Detect which cell encompasses the target text, then output its (x, y) center coordinate. 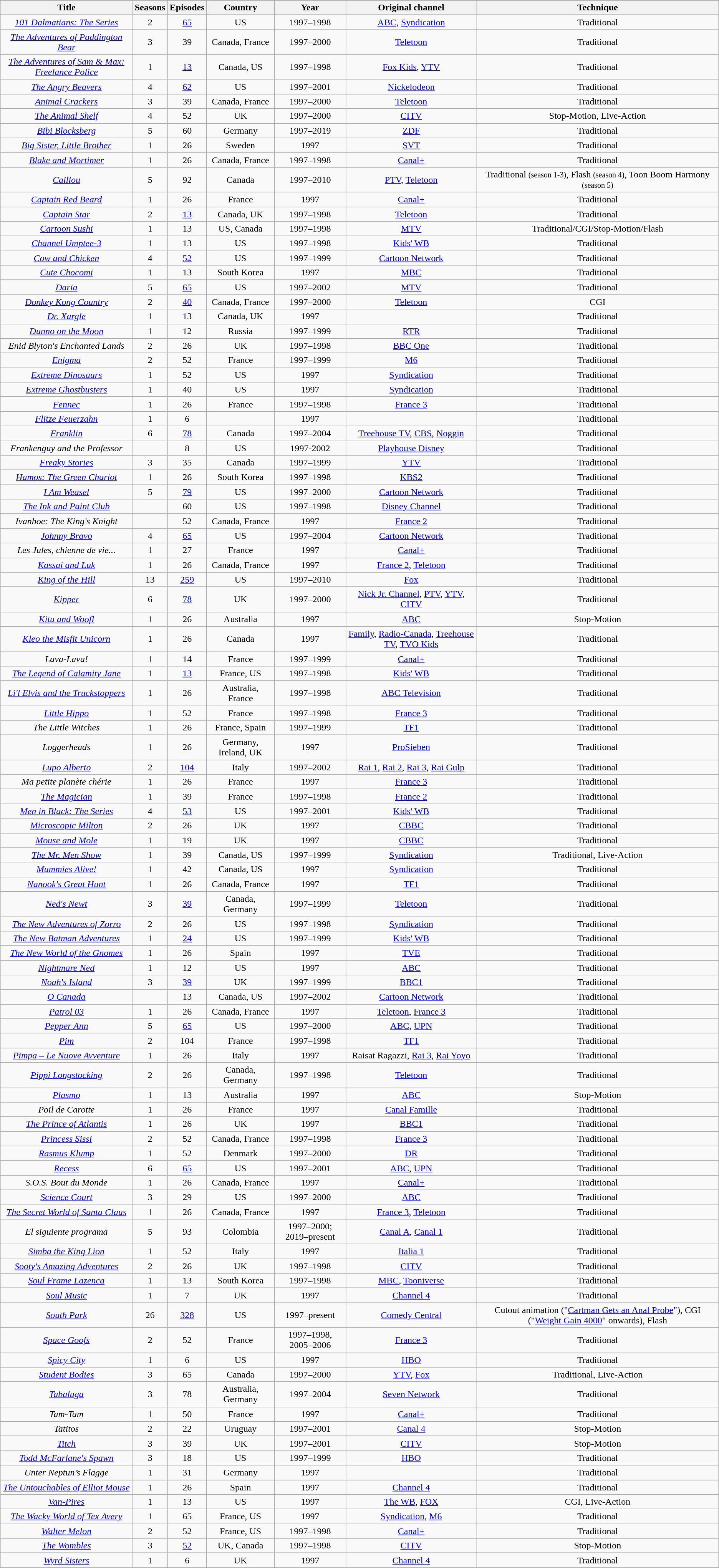
YTV (411, 463)
The Ink and Paint Club (66, 507)
Todd McFarlane's Spawn (66, 1458)
Pim (66, 1041)
Princess Sissi (66, 1139)
MBC, Tooniverse (411, 1281)
Dr. Xargle (66, 316)
SVT (411, 145)
Cutout animation ("Cartman Gets an Anal Probe"), CGI ("Weight Gain 4000" onwards), Flash (598, 1315)
Nanook's Great Hunt (66, 884)
South Park (66, 1315)
Flitze Feuerzahn (66, 419)
Channel Umptee-3 (66, 243)
The Wombles (66, 1546)
Uruguay (240, 1429)
Soul Music (66, 1295)
Traditional (season 1-3), Flash (season 4), Toon Boom Harmony (season 5) (598, 180)
The New Batman Adventures (66, 938)
Extreme Dinosaurs (66, 375)
Italia 1 (411, 1252)
Animal Crackers (66, 101)
Title (66, 8)
Nick Jr. Channel, PTV, YTV, CITV (411, 599)
Kipper (66, 599)
TVE (411, 953)
The Adventures of Paddington Bear (66, 42)
Donkey Kong Country (66, 302)
The Mr. Men Show (66, 855)
Pippi Longstocking (66, 1075)
Fox Kids, YTV (411, 67)
Tatitos (66, 1429)
1997–2019 (310, 131)
CGI (598, 302)
Li'l Elvis and the Truckstoppers (66, 693)
Lava-Lava! (66, 659)
BBC One (411, 346)
The New Adventures of Zorro (66, 924)
Comedy Central (411, 1315)
14 (187, 659)
Sweden (240, 145)
Traditional/CGI/Stop-Motion/Flash (598, 229)
CGI, Live-Action (598, 1502)
Teletoon, France 3 (411, 1012)
Recess (66, 1168)
France 2, Teletoon (411, 565)
King of the Hill (66, 580)
18 (187, 1458)
1997-2002 (310, 448)
1997–2000; 2019–present (310, 1232)
ProSieben (411, 747)
Loggerheads (66, 747)
Original channel (411, 8)
35 (187, 463)
France, Spain (240, 728)
Big Sister, Little Brother (66, 145)
Kassai and Luk (66, 565)
Walter Melon (66, 1531)
Technique (598, 8)
Fennec (66, 404)
Enid Blyton's Enchanted Lands (66, 346)
Student Bodies (66, 1374)
Kleo the Misfit Unicorn (66, 639)
Cartoon Sushi (66, 229)
Johnny Bravo (66, 536)
Science Court (66, 1197)
Space Goofs (66, 1340)
Australia, Germany (240, 1394)
Nightmare Ned (66, 967)
Canal 4 (411, 1429)
Extreme Ghostbusters (66, 389)
Hamos: The Green Chariot (66, 477)
Men in Black: The Series (66, 811)
Patrol 03 (66, 1012)
Spicy City (66, 1360)
79 (187, 492)
92 (187, 180)
US, Canada (240, 229)
ABC, Syndication (411, 22)
Disney Channel (411, 507)
42 (187, 869)
UK, Canada (240, 1546)
The Magician (66, 796)
M6 (411, 360)
Tam-Tam (66, 1414)
Family, Radio-Canada, Treehouse TV, TVO Kids (411, 639)
Pimpa – Le Nuove Avventure (66, 1055)
Canal A, Canal 1 (411, 1232)
Frankenguy and the Professor (66, 448)
Year (310, 8)
Treehouse TV, CBS, Noggin (411, 433)
The New World of the Gnomes (66, 953)
Mouse and Mole (66, 840)
Seven Network (411, 1394)
Rai 1, Rai 2, Rai 3, Rai Gulp (411, 767)
328 (187, 1315)
Freaky Stories (66, 463)
1997–1998, 2005–2006 (310, 1340)
Fox (411, 580)
The Legend of Calamity Jane (66, 673)
ABC Television (411, 693)
DR (411, 1153)
Titch (66, 1443)
Raisat Ragazzi, Rai 3, Rai Yoyo (411, 1055)
Captain Star (66, 214)
Tabaluga (66, 1394)
53 (187, 811)
The Secret World of Santa Claus (66, 1212)
Playhouse Disney (411, 448)
93 (187, 1232)
El siguiente programa (66, 1232)
The Animal Shelf (66, 116)
O Canada (66, 997)
Syndication, M6 (411, 1517)
Denmark (240, 1153)
ZDF (411, 131)
27 (187, 550)
The Untouchables of Elliot Mouse (66, 1487)
22 (187, 1429)
8 (187, 448)
Ma petite planète chérie (66, 782)
Bibi Blocksberg (66, 131)
Wyrd Sisters (66, 1560)
31 (187, 1472)
Colombia (240, 1232)
Enigma (66, 360)
Van-Pires (66, 1502)
Microscopic Milton (66, 826)
The Prince of Atlantis (66, 1124)
Unter Neptun’s Flagge (66, 1472)
S.O.S. Bout du Monde (66, 1182)
50 (187, 1414)
Country (240, 8)
Russia (240, 331)
Daria (66, 287)
24 (187, 938)
29 (187, 1197)
Canal Famille (411, 1109)
1997–present (310, 1315)
Soul Frame Lazenca (66, 1281)
101 Dalmatians: The Series (66, 22)
The WB, FOX (411, 1502)
Mummies Alive! (66, 869)
Stop-Motion, Live-Action (598, 116)
Lupo Alberto (66, 767)
Germany, Ireland, UK (240, 747)
Noah's Island (66, 982)
Dunno on the Moon (66, 331)
Pepper Ann (66, 1026)
MBC (411, 273)
Cute Chocomi (66, 273)
Episodes (187, 8)
Les Jules, chienne de vie... (66, 550)
Ned's Newt (66, 904)
Kitu and Woofl (66, 619)
Cow and Chicken (66, 258)
Simba the King Lion (66, 1252)
Franklin (66, 433)
France 3, Teletoon (411, 1212)
Poil de Carotte (66, 1109)
19 (187, 840)
Plasmo (66, 1095)
The Wacky World of Tex Avery (66, 1517)
Caillou (66, 180)
Rasmus Klump (66, 1153)
KBS2 (411, 477)
The Adventures of Sam & Max: Freelance Police (66, 67)
The Angry Beavers (66, 87)
7 (187, 1295)
62 (187, 87)
259 (187, 580)
RTR (411, 331)
Ivanhoe: The King's Knight (66, 521)
Blake and Mortimer (66, 160)
Nickelodeon (411, 87)
The Little Witches (66, 728)
PTV, Teletoon (411, 180)
Seasons (150, 8)
Captain Red Beard (66, 199)
I Am Weasel (66, 492)
Australia, France (240, 693)
YTV, Fox (411, 1374)
Sooty's Amazing Adventures (66, 1266)
Little Hippo (66, 713)
